Find where the given text appears and provide that cell's center as (x, y) coordinate. 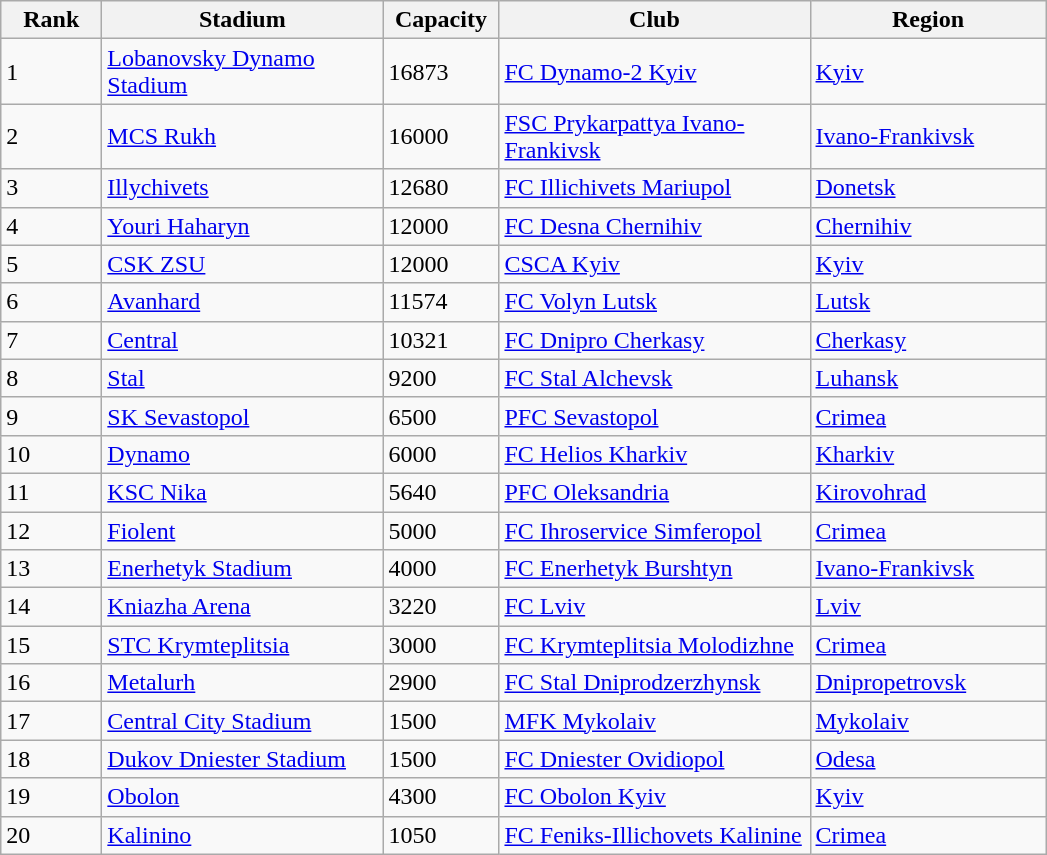
CSK ZSU (242, 264)
11 (52, 492)
Kirovohrad (928, 492)
6000 (441, 454)
7 (52, 340)
FC Dniester Ovidiopol (654, 759)
18 (52, 759)
Fiolent (242, 531)
FC Dynamo-2 Kyiv (654, 72)
4300 (441, 797)
Kniazha Arena (242, 607)
Dynamo (242, 454)
Stadium (242, 20)
12 (52, 531)
2 (52, 136)
Region (928, 20)
KSC Nika (242, 492)
4000 (441, 569)
Illychivets (242, 188)
2900 (441, 683)
FC Enerhetyk Burshtyn (654, 569)
FC Feniks-Illichovets Kalinine (654, 835)
14 (52, 607)
20 (52, 835)
9200 (441, 378)
Enerhetyk Stadium (242, 569)
6500 (441, 416)
SK Sevastopol (242, 416)
FC Stal Alchevsk (654, 378)
Central (242, 340)
FC Krymteplitsia Molodizhne (654, 645)
16873 (441, 72)
5 (52, 264)
Mykolaiv (928, 721)
Club (654, 20)
Kharkiv (928, 454)
3 (52, 188)
FSC Prykarpattya Ivano-Frankivsk (654, 136)
Lutsk (928, 302)
Rank (52, 20)
Youri Haharyn (242, 226)
Obolon (242, 797)
FC Ihroservice Simferopol (654, 531)
16000 (441, 136)
FC Illichivets Mariupol (654, 188)
Cherkasy (928, 340)
15 (52, 645)
PFC Sevastopol (654, 416)
Dukov Dniester Stadium (242, 759)
FC Dnipro Cherkasy (654, 340)
12680 (441, 188)
FC Helios Kharkiv (654, 454)
FC Stal Dniprodzerzhynsk (654, 683)
Lobanovsky Dynamo Stadium (242, 72)
17 (52, 721)
FC Volyn Lutsk (654, 302)
Lviv (928, 607)
Chernihiv (928, 226)
STC Krymteplitsia (242, 645)
Central City Stadium (242, 721)
19 (52, 797)
6 (52, 302)
4 (52, 226)
FC Lviv (654, 607)
CSCA Kyiv (654, 264)
1050 (441, 835)
10 (52, 454)
9 (52, 416)
11574 (441, 302)
5000 (441, 531)
Donetsk (928, 188)
MFK Mykolaiv (654, 721)
5640 (441, 492)
Dnipropetrovsk (928, 683)
Avanhard (242, 302)
Odesa (928, 759)
3220 (441, 607)
MCS Rukh (242, 136)
FC Obolon Kyiv (654, 797)
PFC Oleksandria (654, 492)
FC Desna Chernihiv (654, 226)
Stal (242, 378)
13 (52, 569)
8 (52, 378)
Metalurh (242, 683)
Luhansk (928, 378)
Kalinino (242, 835)
1 (52, 72)
10321 (441, 340)
3000 (441, 645)
Capacity (441, 20)
16 (52, 683)
